Capture the cell that displays the provided text and extract its [x, y] central coordinate. 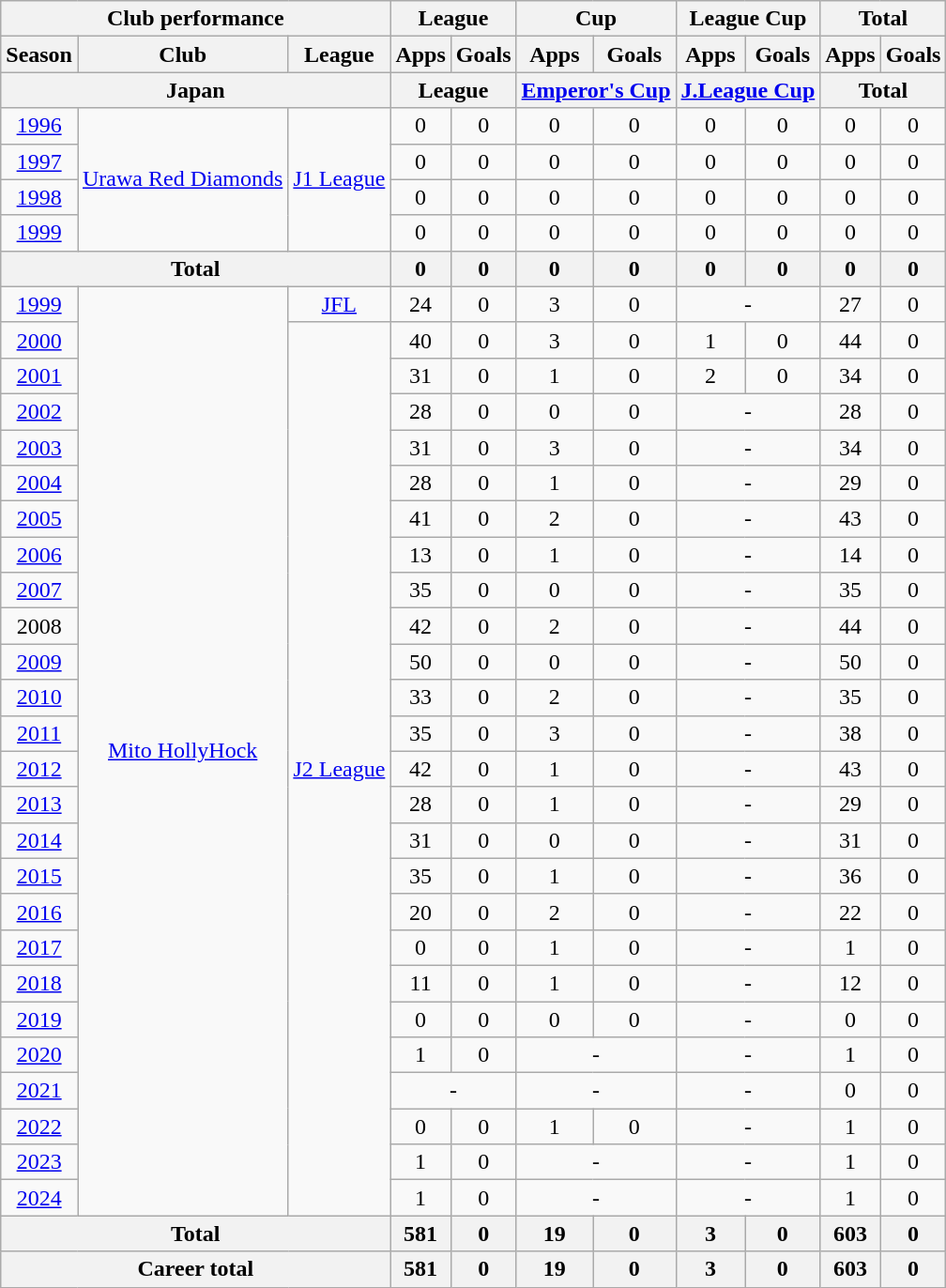
2014 [39, 840]
2023 [39, 1162]
2022 [39, 1127]
2021 [39, 1091]
12 [850, 983]
Emperor's Cup [596, 90]
Mito HollyHock [182, 751]
2016 [39, 912]
1996 [39, 126]
1998 [39, 197]
2008 [39, 626]
J2 League [340, 769]
Japan [195, 90]
27 [850, 304]
2007 [39, 590]
2024 [39, 1198]
Career total [195, 1269]
1997 [39, 161]
Cup [596, 19]
2006 [39, 555]
League Cup [748, 19]
2001 [39, 376]
Urawa Red Diamonds [182, 179]
J1 League [340, 179]
38 [850, 733]
2018 [39, 983]
2004 [39, 483]
2002 [39, 411]
Club [182, 54]
2015 [39, 876]
14 [850, 555]
2005 [39, 519]
J.League Cup [748, 90]
2003 [39, 448]
20 [420, 912]
13 [420, 555]
JFL [340, 304]
2020 [39, 1055]
Season [39, 54]
2000 [39, 340]
33 [420, 698]
40 [420, 340]
36 [850, 876]
22 [850, 912]
2010 [39, 698]
2017 [39, 947]
2013 [39, 805]
41 [420, 519]
2019 [39, 1019]
2011 [39, 733]
24 [420, 304]
11 [420, 983]
Club performance [195, 19]
2012 [39, 769]
2009 [39, 662]
